Search for the cell housing the specified text and yield its (x, y) center coordinate. 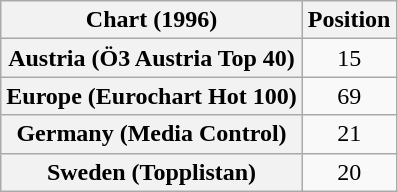
Position (349, 20)
Chart (1996) (152, 20)
Austria (Ö3 Austria Top 40) (152, 58)
Germany (Media Control) (152, 134)
Europe (Eurochart Hot 100) (152, 96)
69 (349, 96)
20 (349, 172)
15 (349, 58)
21 (349, 134)
Sweden (Topplistan) (152, 172)
